Provide the [X, Y] coordinate of the cell's center where the given text is located.  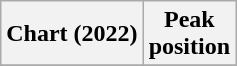
Chart (2022) [72, 34]
Peakposition [189, 34]
